Determine the [X, Y] coordinate at the center of the cell enclosing the given text.  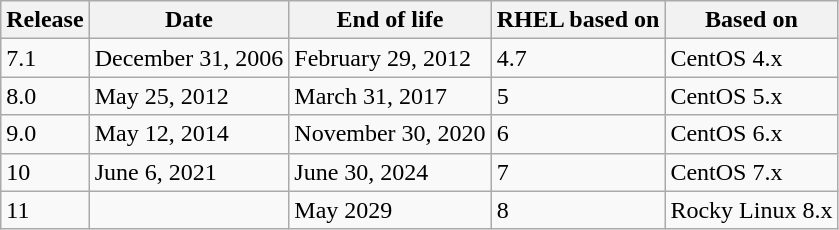
February 29, 2012 [390, 58]
June 6, 2021 [189, 172]
RHEL based on [578, 20]
5 [578, 96]
End of life [390, 20]
CentOS 5.x [752, 96]
May 2029 [390, 210]
7 [578, 172]
6 [578, 134]
8 [578, 210]
CentOS 7.x [752, 172]
7.1 [45, 58]
May 12, 2014 [189, 134]
June 30, 2024 [390, 172]
Based on [752, 20]
CentOS 6.x [752, 134]
10 [45, 172]
November 30, 2020 [390, 134]
11 [45, 210]
Rocky Linux 8.x [752, 210]
March 31, 2017 [390, 96]
December 31, 2006 [189, 58]
4.7 [578, 58]
8.0 [45, 96]
Date [189, 20]
May 25, 2012 [189, 96]
Release [45, 20]
9.0 [45, 134]
CentOS 4.x [752, 58]
